Identify which cell holds the provided text, then report its (x, y) central coordinate. 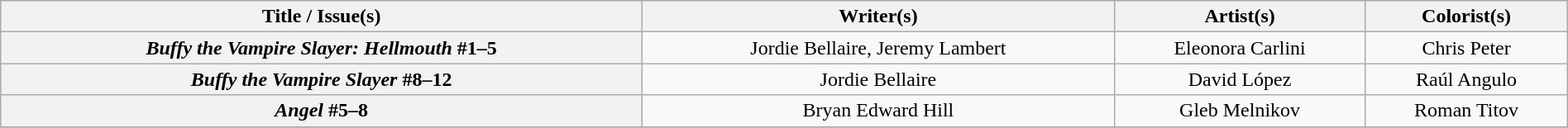
Angel #5–8 (322, 111)
Writer(s) (878, 17)
Buffy the Vampire Slayer #8–12 (322, 79)
David López (1240, 79)
Gleb Melnikov (1240, 111)
Artist(s) (1240, 17)
Raúl Angulo (1466, 79)
Title / Issue(s) (322, 17)
Chris Peter (1466, 48)
Roman Titov (1466, 111)
Colorist(s) (1466, 17)
Jordie Bellaire (878, 79)
Eleonora Carlini (1240, 48)
Jordie Bellaire, Jeremy Lambert (878, 48)
Bryan Edward Hill (878, 111)
Buffy the Vampire Slayer: Hellmouth #1–5 (322, 48)
